Extract the (x, y) coordinate from the center of the cell holding the provided text.  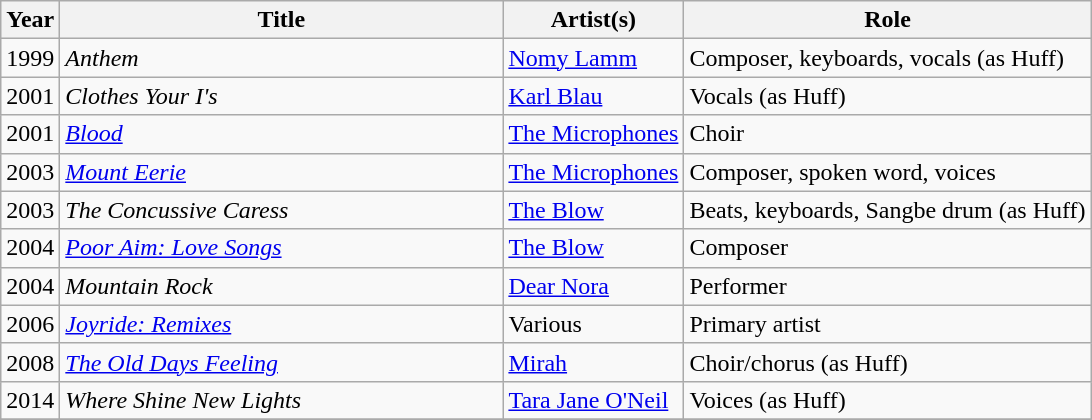
Blood (282, 134)
Primary artist (888, 324)
Tara Jane O'Neil (594, 400)
Dear Nora (594, 286)
2014 (30, 400)
Vocals (as Huff) (888, 96)
2006 (30, 324)
Composer (888, 248)
Choir/chorus (as Huff) (888, 362)
Various (594, 324)
Composer, spoken word, voices (888, 172)
Performer (888, 286)
Where Shine New Lights (282, 400)
Mirah (594, 362)
Karl Blau (594, 96)
Nomy Lamm (594, 58)
Beats, keyboards, Sangbe drum (as Huff) (888, 210)
Title (282, 20)
Mountain Rock (282, 286)
Voices (as Huff) (888, 400)
Composer, keyboards, vocals (as Huff) (888, 58)
Artist(s) (594, 20)
Poor Aim: Love Songs (282, 248)
Year (30, 20)
Clothes Your I's (282, 96)
1999 (30, 58)
Anthem (282, 58)
The Old Days Feeling (282, 362)
Choir (888, 134)
Role (888, 20)
Joyride: Remixes (282, 324)
2008 (30, 362)
Mount Eerie (282, 172)
The Concussive Caress (282, 210)
